Identify which cell holds the provided text, then report its (x, y) central coordinate. 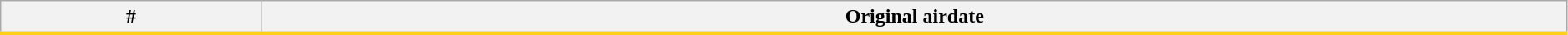
# (132, 17)
Original airdate (914, 17)
